Detect which cell encompasses the target text, then output its (x, y) center coordinate. 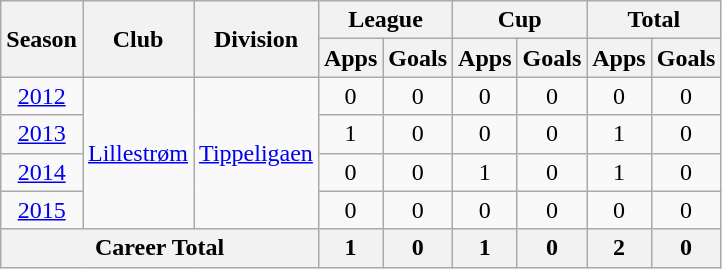
2013 (42, 134)
Career Total (160, 248)
Tippeligaen (256, 153)
Cup (520, 20)
2015 (42, 210)
Club (138, 39)
2012 (42, 96)
Total (654, 20)
Division (256, 39)
2 (619, 248)
League (385, 20)
Season (42, 39)
2014 (42, 172)
Lillestrøm (138, 153)
